Provide the (x, y) coordinate of the cell's center where the given text is located.  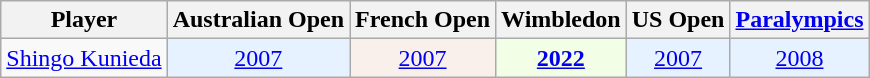
Player (84, 20)
Australian Open (258, 20)
Paralympics (800, 20)
French Open (423, 20)
2022 (562, 58)
2008 (800, 58)
Shingo Kunieda (84, 58)
US Open (678, 20)
Wimbledon (562, 20)
